Determine the [x, y] coordinate at the center of the cell enclosing the given text.  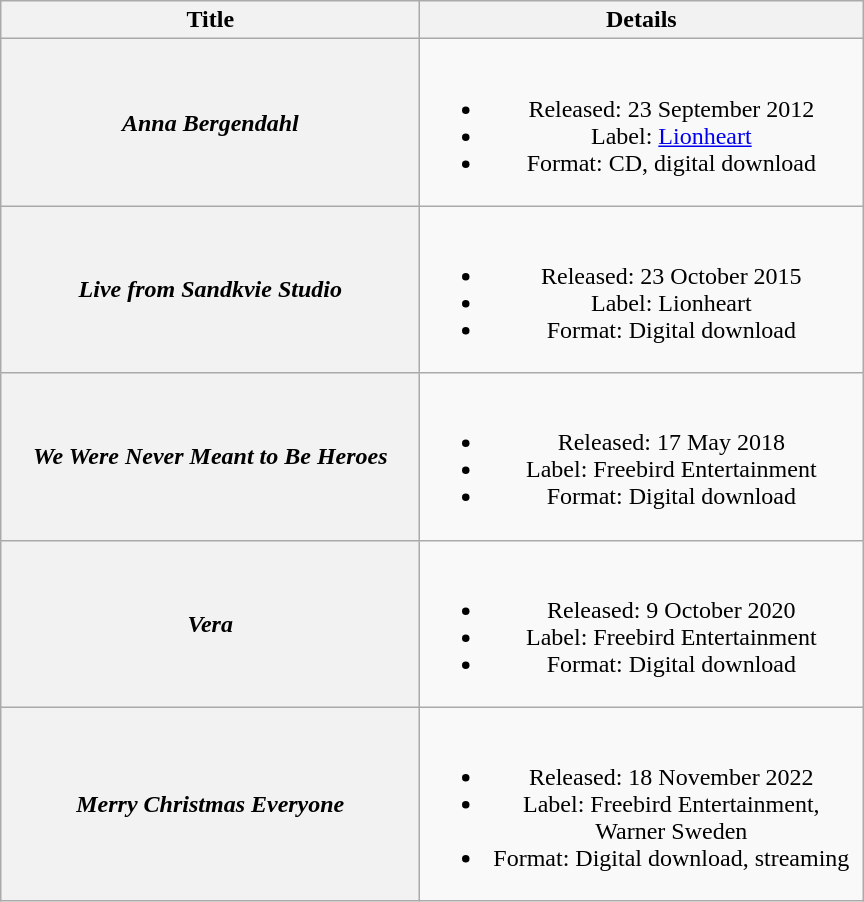
Title [210, 20]
Merry Christmas Everyone [210, 804]
Released: 23 October 2015Label: LionheartFormat: Digital download [642, 290]
Released: 17 May 2018Label: Freebird EntertainmentFormat: Digital download [642, 456]
Released: 23 September 2012Label: LionheartFormat: CD, digital download [642, 122]
Released: 18 November 2022Label: Freebird Entertainment, Warner SwedenFormat: Digital download, streaming [642, 804]
Live from Sandkvie Studio [210, 290]
Details [642, 20]
We Were Never Meant to Be Heroes [210, 456]
Anna Bergendahl [210, 122]
Vera [210, 624]
Released: 9 October 2020Label: Freebird EntertainmentFormat: Digital download [642, 624]
